Find where the given text appears and provide that cell's center as (X, Y) coordinate. 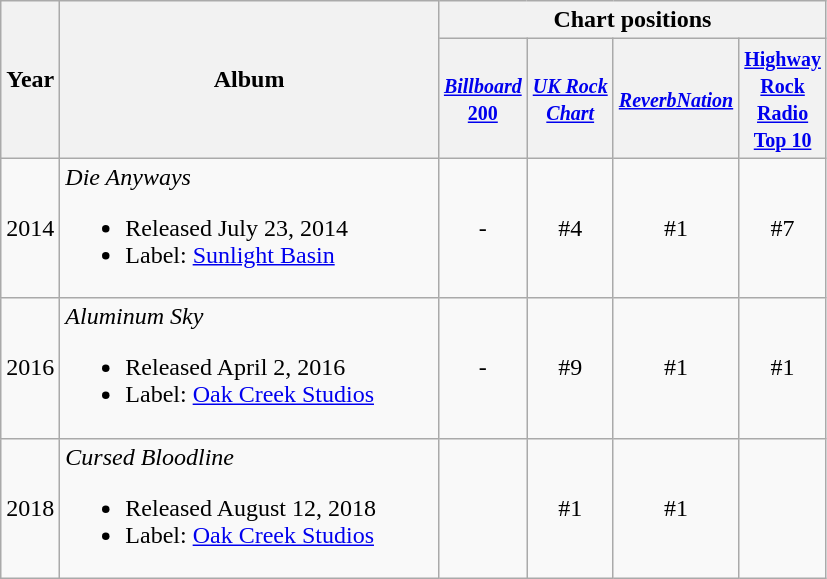
#4 (570, 228)
2014 (30, 228)
Billboard 200 (482, 98)
Aluminum SkyReleased April 2, 2016Label: Oak Creek Studios (250, 368)
Highway Rock Radio Top 10 (783, 98)
Cursed BloodlineReleased August 12, 2018Label: Oak Creek Studios (250, 508)
Die AnywaysReleased July 23, 2014Label: Sunlight Basin (250, 228)
2018 (30, 508)
#7 (783, 228)
#9 (570, 368)
UK Rock Chart (570, 98)
Year (30, 80)
ReverbNation (676, 98)
Chart positions (632, 20)
2016 (30, 368)
Album (250, 80)
